Determine the (x, y) coordinate at the center of the cell enclosing the given text.  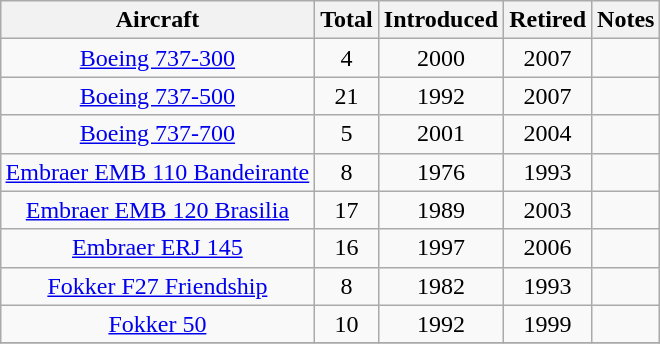
16 (347, 248)
2006 (548, 248)
17 (347, 210)
Embraer ERJ 145 (158, 248)
Retired (548, 20)
2001 (440, 134)
Boeing 737-300 (158, 58)
2000 (440, 58)
Aircraft (158, 20)
Notes (626, 20)
1982 (440, 286)
21 (347, 96)
Boeing 737-700 (158, 134)
Embraer EMB 110 Bandeirante (158, 172)
1989 (440, 210)
2004 (548, 134)
Fokker F27 Friendship (158, 286)
Introduced (440, 20)
Total (347, 20)
Fokker 50 (158, 324)
5 (347, 134)
Embraer EMB 120 Brasilia (158, 210)
Boeing 737-500 (158, 96)
1997 (440, 248)
2003 (548, 210)
1976 (440, 172)
4 (347, 58)
10 (347, 324)
1999 (548, 324)
